For the text-containing cell, return its midpoint in [x, y] coordinate format. 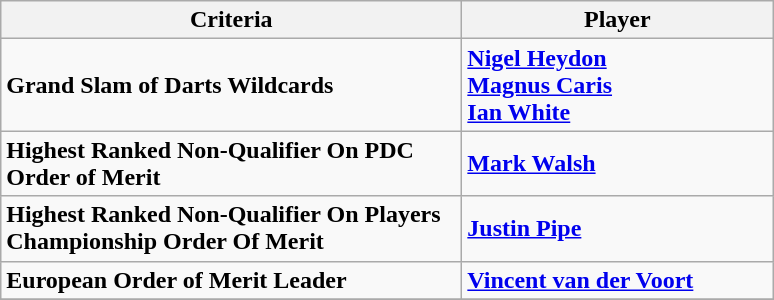
Player [618, 20]
European Order of Merit Leader [232, 280]
Vincent van der Voort [618, 280]
Mark Walsh [618, 164]
Justin Pipe [618, 228]
Nigel Heydon Magnus Caris Ian White [618, 85]
Highest Ranked Non-Qualifier On Players Championship Order Of Merit [232, 228]
Grand Slam of Darts Wildcards [232, 85]
Highest Ranked Non-Qualifier On PDC Order of Merit [232, 164]
Criteria [232, 20]
